Output the [X, Y] coordinate of the center of the cell containing the given text.  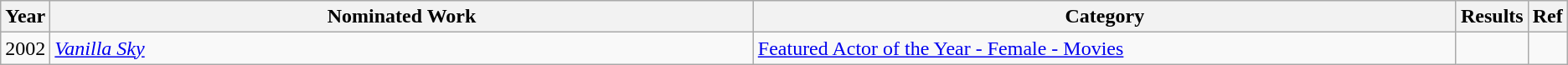
Featured Actor of the Year - Female - Movies [1104, 48]
Ref [1548, 17]
Category [1104, 17]
2002 [25, 48]
Nominated Work [402, 17]
Vanilla Sky [402, 48]
Year [25, 17]
Results [1492, 17]
